Search for the cell housing the specified text and yield its (X, Y) center coordinate. 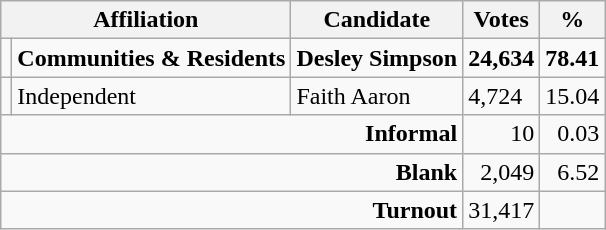
Votes (502, 20)
4,724 (502, 96)
0.03 (572, 134)
% (572, 20)
Turnout (232, 210)
Desley Simpson (377, 58)
Blank (232, 172)
78.41 (572, 58)
Candidate (377, 20)
15.04 (572, 96)
Independent (152, 96)
Affiliation (146, 20)
6.52 (572, 172)
24,634 (502, 58)
Communities & Residents (152, 58)
2,049 (502, 172)
Informal (232, 134)
10 (502, 134)
Faith Aaron (377, 96)
31,417 (502, 210)
